Return the [x, y] coordinate for the center point of the cell that contains the specified text.  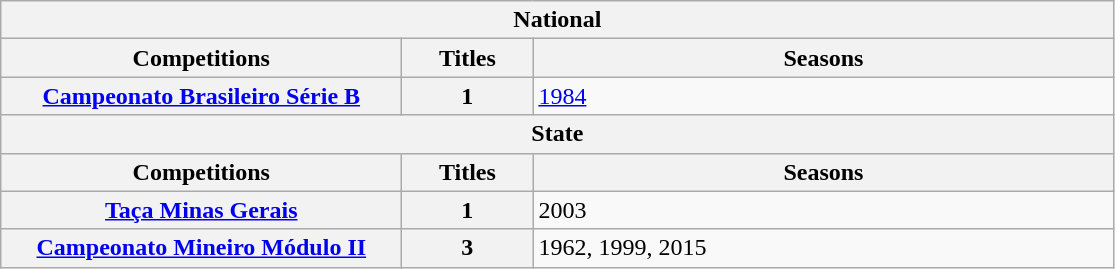
1962, 1999, 2015 [824, 248]
Taça Minas Gerais [202, 210]
Campeonato Brasileiro Série B [202, 96]
2003 [824, 210]
Campeonato Mineiro Módulo II [202, 248]
National [558, 20]
3 [468, 248]
State [558, 134]
1984 [824, 96]
